Locate the cell with the specified text and output its (X, Y) center coordinate. 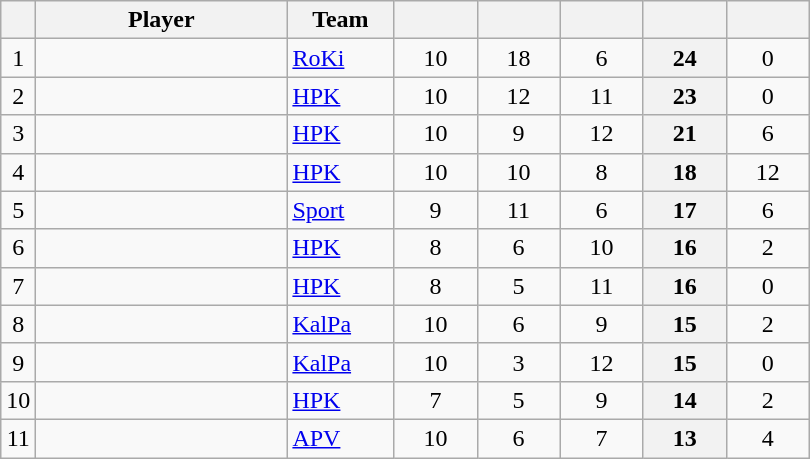
Player (162, 20)
13 (684, 438)
24 (684, 58)
14 (684, 400)
1 (18, 58)
23 (684, 96)
17 (684, 210)
APV (340, 438)
21 (684, 134)
Team (340, 20)
Sport (340, 210)
RoKi (340, 58)
